Return the (X, Y) coordinate for the center point of the cell that contains the specified text.  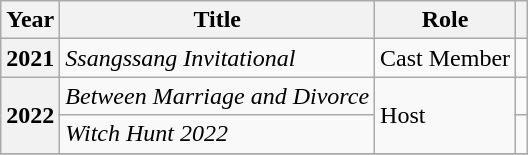
Year (30, 20)
Witch Hunt 2022 (218, 134)
Between Marriage and Divorce (218, 96)
Cast Member (446, 58)
Host (446, 115)
2021 (30, 58)
Title (218, 20)
Ssangssang Invitational (218, 58)
2022 (30, 115)
Role (446, 20)
